Find where the given text appears and provide that cell's center as [X, Y] coordinate. 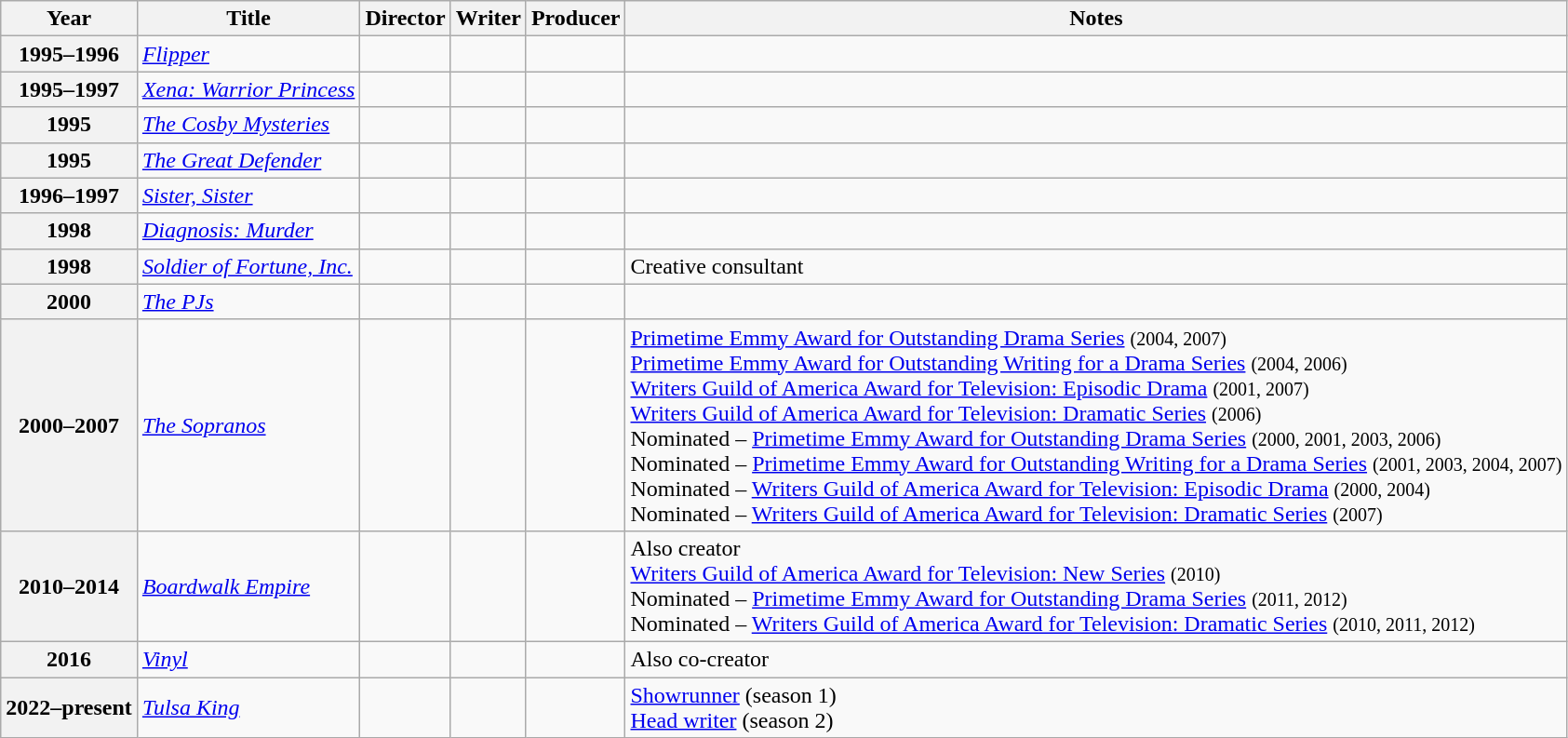
2000 [69, 302]
The PJs [248, 302]
The Cosby Mysteries [248, 125]
Tulsa King [248, 707]
1995–1996 [69, 54]
2010–2014 [69, 586]
Director [406, 19]
The Sopranos [248, 424]
2016 [69, 659]
2000–2007 [69, 424]
2022–present [69, 707]
Soldier of Fortune, Inc. [248, 266]
1995–1997 [69, 89]
Diagnosis: Murder [248, 231]
Creative consultant [1096, 266]
Showrunner (season 1)Head writer (season 2) [1096, 707]
Producer [575, 19]
Flipper [248, 54]
The Great Defender [248, 160]
Vinyl [248, 659]
Boardwalk Empire [248, 586]
Year [69, 19]
Writer [488, 19]
1996–1997 [69, 195]
Notes [1096, 19]
Xena: Warrior Princess [248, 89]
Title [248, 19]
Sister, Sister [248, 195]
Also co-creator [1096, 659]
